From the cell containing the given text, extract its center point as (X, Y) coordinate. 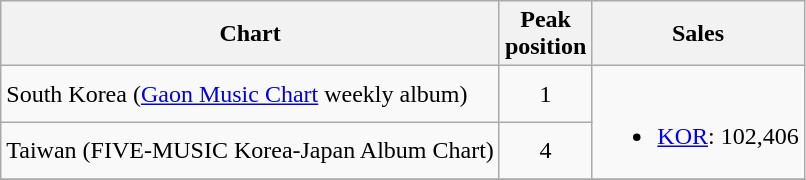
Peakposition (545, 34)
4 (545, 150)
South Korea (Gaon Music Chart weekly album) (250, 94)
1 (545, 94)
KOR: 102,406 (698, 122)
Chart (250, 34)
Taiwan (FIVE-MUSIC Korea-Japan Album Chart) (250, 150)
Sales (698, 34)
